From the cell containing the given text, extract its center point as [x, y] coordinate. 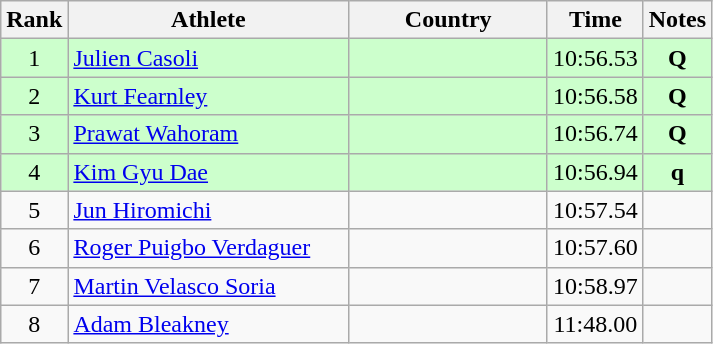
Roger Puigbo Verdaguer [208, 248]
Kim Gyu Dae [208, 172]
10:58.97 [595, 286]
Julien Casoli [208, 58]
6 [34, 248]
10:56.58 [595, 96]
10:56.94 [595, 172]
10:57.60 [595, 248]
11:48.00 [595, 324]
7 [34, 286]
1 [34, 58]
Notes [677, 20]
Jun Hiromichi [208, 210]
Rank [34, 20]
10:57.54 [595, 210]
Kurt Fearnley [208, 96]
Martin Velasco Soria [208, 286]
Adam Bleakney [208, 324]
q [677, 172]
3 [34, 134]
10:56.53 [595, 58]
5 [34, 210]
Time [595, 20]
10:56.74 [595, 134]
Country [448, 20]
4 [34, 172]
Prawat Wahoram [208, 134]
8 [34, 324]
2 [34, 96]
Athlete [208, 20]
